Find where the given text appears and provide that cell's center as [x, y] coordinate. 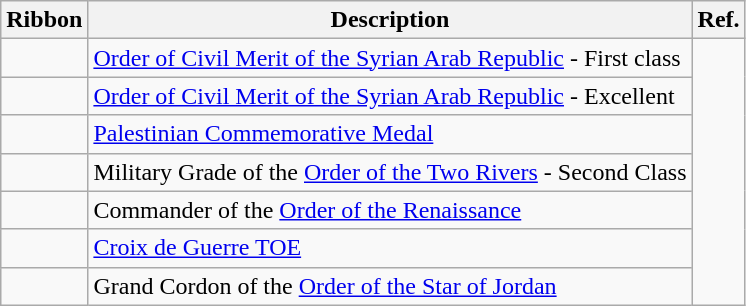
Ref. [718, 20]
Order of Civil Merit of the Syrian Arab Republic - Excellent [390, 96]
Commander of the Order of the Renaissance [390, 210]
Description [390, 20]
Croix de Guerre TOE [390, 248]
Palestinian Commemorative Medal [390, 134]
Order of Civil Merit of the Syrian Arab Republic - First class [390, 58]
Military Grade of the Order of the Two Rivers - Second Class [390, 172]
Grand Cordon of the Order of the Star of Jordan [390, 286]
Ribbon [44, 20]
